For the text-containing cell, return its midpoint in [x, y] coordinate format. 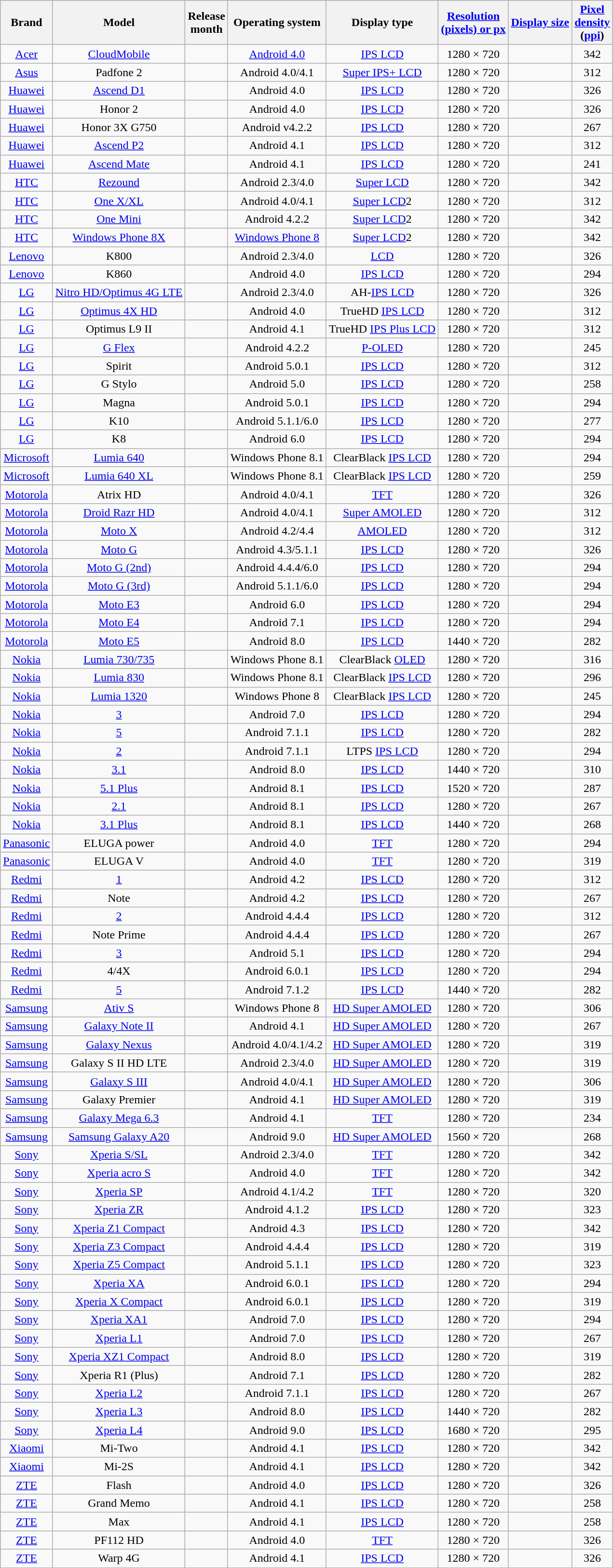
Magna [119, 402]
Android 5.1.1 [277, 1265]
2.1 [119, 806]
259 [592, 476]
Grand Memo [119, 1503]
ELUGA V [119, 861]
Xperia acro S [119, 1173]
Display type [382, 23]
Max [119, 1522]
Moto E5 [119, 641]
LTPS IPS LCD [382, 751]
TrueHD IPS LCD [382, 311]
Moto E3 [119, 604]
Moto G [119, 549]
Mi-2S [119, 1467]
Samsung Galaxy A20 [119, 1136]
Display size [540, 23]
PF112 HD [119, 1540]
Galaxy S III [119, 1081]
Xperia L2 [119, 1393]
Xperia L3 [119, 1411]
234 [592, 1118]
Honor 2 [119, 109]
One Mini [119, 219]
Galaxy S II HD LTE [119, 1063]
K800 [119, 256]
Android 4.3/5.1.1 [277, 549]
Xperia Z3 Compact [119, 1246]
LCD [382, 256]
1 [119, 880]
Xperia X Compact [119, 1301]
Xperia XA1 [119, 1320]
320 [592, 1192]
Android 5.0 [277, 384]
Padfone 2 [119, 72]
Droid Razr HD [119, 512]
G Stylo [119, 384]
Galaxy Note II [119, 1026]
Ascend P2 [119, 146]
1520 × 720 [474, 788]
AH-IPS LCD [382, 293]
Lumia 1320 [119, 696]
Lumia 730/735 [119, 659]
3.1 [119, 769]
Atrix HD [119, 494]
ELUGA power [119, 843]
Ativ S [119, 1008]
Xperia XZ1 Compact [119, 1356]
Moto G (3rd) [119, 586]
Honor 3X G750 [119, 127]
Super AMOLED [382, 512]
1680 × 720 [474, 1430]
Android 4.3 [277, 1228]
Note [119, 898]
Rezound [119, 182]
Android 4.1/4.2 [277, 1192]
ClearBlack OLED [382, 659]
Model [119, 23]
Xperia S/SL [119, 1155]
Ascend Mate [119, 164]
Xperia ZR [119, 1210]
Xperia R1 (Plus) [119, 1375]
1560 × 720 [474, 1136]
Asus [27, 72]
K10 [119, 421]
Resolution(pixels) or px [474, 23]
Xperia XA [119, 1283]
316 [592, 659]
AMOLED [382, 531]
Operating system [277, 23]
P-OLED [382, 348]
Windows Phone 8X [119, 237]
4/4X [119, 971]
Nitro HD/Optimus 4G LTE [119, 293]
Xperia L4 [119, 1430]
K8 [119, 439]
Note Prime [119, 935]
G Flex [119, 348]
Flash [119, 1485]
Android 4.2/4.4 [277, 531]
Galaxy Mega 6.3 [119, 1118]
Mi-Two [119, 1448]
Android 4.4.4/6.0 [277, 568]
Lumia 640 [119, 457]
241 [592, 164]
K860 [119, 274]
Lumia 640 XL [119, 476]
3.1 Plus [119, 824]
Warp 4G [119, 1558]
Ascend D1 [119, 91]
Moto E4 [119, 623]
Spirit [119, 366]
Xperia Z1 Compact [119, 1228]
Galaxy Premier [119, 1099]
277 [592, 421]
Xperia SP [119, 1192]
287 [592, 788]
Galaxy Nexus [119, 1045]
310 [592, 769]
Super IPS+ LCD [382, 72]
Optimus L9 II [119, 329]
Android 4.0/4.1/4.2 [277, 1045]
Android 4.1.2 [277, 1210]
One X/XL [119, 201]
Brand [27, 23]
Optimus 4X HD [119, 311]
Android 5.1 [277, 953]
Pixeldensity(ppi) [592, 23]
Lumia 830 [119, 678]
Super LCD [382, 182]
Android v4.2.2 [277, 127]
295 [592, 1430]
TrueHD IPS Plus LCD [382, 329]
Moto G (2nd) [119, 568]
Releasemonth [206, 23]
Android 7.1.2 [277, 990]
296 [592, 678]
CloudMobile [119, 54]
Xperia L1 [119, 1338]
Xperia Z5 Compact [119, 1265]
5.1 Plus [119, 788]
Acer [27, 54]
Moto X [119, 531]
